For the text-containing cell, return its midpoint in (x, y) coordinate format. 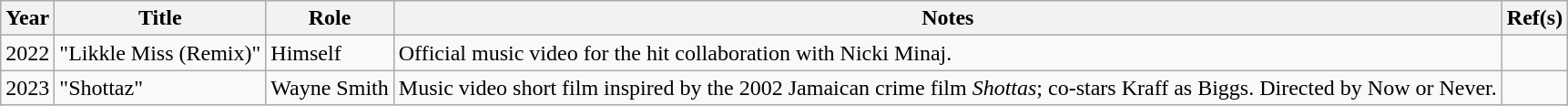
Title (160, 18)
Himself (330, 53)
2023 (27, 88)
Official music video for the hit collaboration with Nicki Minaj. (947, 53)
"Likkle Miss (Remix)" (160, 53)
2022 (27, 53)
Ref(s) (1534, 18)
Music video short film inspired by the 2002 Jamaican crime film Shottas; co-stars Kraff as Biggs. Directed by Now or Never. (947, 88)
"Shottaz" (160, 88)
Notes (947, 18)
Wayne Smith (330, 88)
Role (330, 18)
Year (27, 18)
